Find where the given text appears and provide that cell's center as (x, y) coordinate. 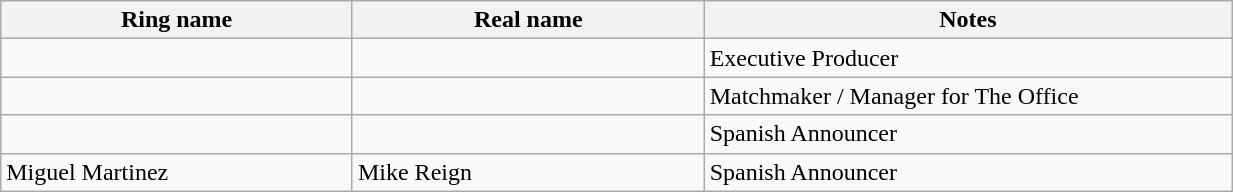
Matchmaker / Manager for The Office (968, 96)
Miguel Martinez (177, 172)
Real name (528, 20)
Executive Producer (968, 58)
Notes (968, 20)
Mike Reign (528, 172)
Ring name (177, 20)
